From the cell containing the given text, extract its center point as [X, Y] coordinate. 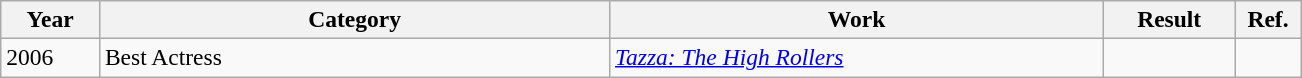
Tazza: The High Rollers [857, 57]
Ref. [1268, 19]
Result [1169, 19]
Best Actress [354, 57]
Category [354, 19]
Year [50, 19]
2006 [50, 57]
Work [857, 19]
